Find where the given text appears and provide that cell's center as [x, y] coordinate. 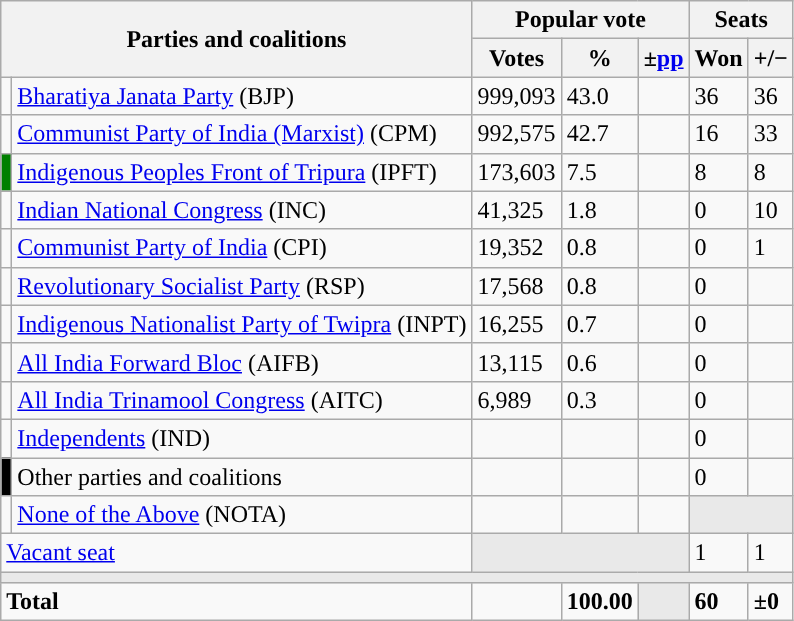
All India Forward Bloc (AIFB) [242, 362]
17,568 [516, 286]
Communist Party of India (Marxist) (CPM) [242, 134]
10 [770, 210]
0.7 [600, 324]
7.5 [600, 172]
6,989 [516, 400]
±pp [664, 58]
All India Trinamool Congress (AITC) [242, 400]
Total [236, 602]
43.0 [600, 96]
992,575 [516, 134]
100.00 [600, 602]
% [600, 58]
173,603 [516, 172]
41,325 [516, 210]
Parties and coalitions [236, 39]
999,093 [516, 96]
Independents (IND) [242, 438]
Won [718, 58]
16 [718, 134]
0.6 [600, 362]
+/− [770, 58]
0.3 [600, 400]
1.8 [600, 210]
16,255 [516, 324]
None of the Above (NOTA) [242, 515]
Communist Party of India (CPI) [242, 248]
42.7 [600, 134]
Indian National Congress (INC) [242, 210]
Indigenous Peoples Front of Tripura (IPFT) [242, 172]
33 [770, 134]
Popular vote [580, 20]
Indigenous Nationalist Party of Twipra (INPT) [242, 324]
Bharatiya Janata Party (BJP) [242, 96]
60 [718, 602]
13,115 [516, 362]
Votes [516, 58]
Other parties and coalitions [242, 477]
Revolutionary Socialist Party (RSP) [242, 286]
Seats [741, 20]
±0 [770, 602]
19,352 [516, 248]
Vacant seat [236, 553]
